Determine the (x, y) coordinate at the center of the cell enclosing the given text.  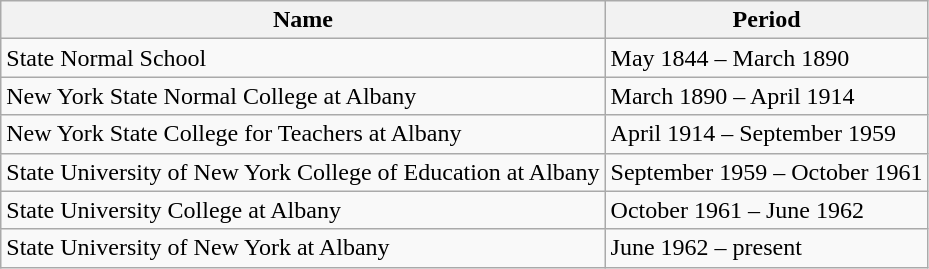
State Normal School (303, 58)
State University College at Albany (303, 210)
State University of New York College of Education at Albany (303, 172)
October 1961 – June 1962 (766, 210)
May 1844 – March 1890 (766, 58)
September 1959 – October 1961 (766, 172)
June 1962 – present (766, 248)
State University of New York at Albany (303, 248)
Period (766, 20)
April 1914 – September 1959 (766, 134)
New York State Normal College at Albany (303, 96)
New York State College for Teachers at Albany (303, 134)
Name (303, 20)
March 1890 – April 1914 (766, 96)
